Return (x, y) of the center of cell containing provided text 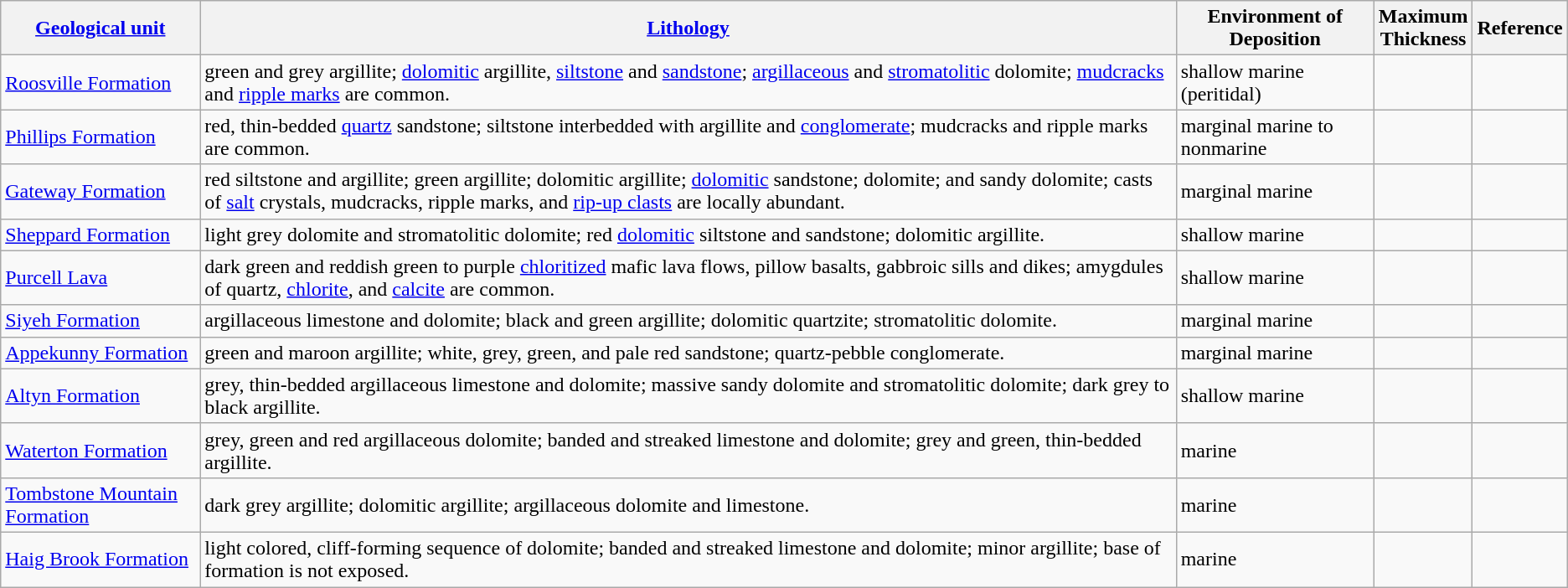
Siyeh Formation (101, 321)
grey, green and red argillaceous dolomite; banded and streaked limestone and dolomite; grey and green, thin-bedded argillite. (689, 451)
Lithology (689, 28)
Altyn Formation (101, 395)
Tombstone Mountain Formation (101, 504)
Gateway Formation (101, 191)
Haig Brook Formation (101, 560)
grey, thin-bedded argillaceous limestone and dolomite; massive sandy dolomite and stromatolitic dolomite; dark grey to black argillite. (689, 395)
red, thin-bedded quartz sandstone; siltstone interbedded with argillite and conglomerate; mudcracks and ripple marks are common. (689, 137)
MaximumThickness (1423, 28)
Phillips Formation (101, 137)
Roosville Formation (101, 82)
light colored, cliff-forming sequence of dolomite; banded and streaked limestone and dolomite; minor argillite; base of formation is not exposed. (689, 560)
light grey dolomite and stromatolitic dolomite; red dolomitic siltstone and sandstone; dolomitic argillite. (689, 235)
Purcell Lava (101, 278)
green and maroon argillite; white, grey, green, and pale red sandstone; quartz-pebble conglomerate. (689, 353)
argillaceous limestone and dolomite; black and green argillite; dolomitic quartzite; stromatolitic dolomite. (689, 321)
Appekunny Formation (101, 353)
marginal marine to nonmarine (1275, 137)
Geological unit (101, 28)
Sheppard Formation (101, 235)
Environment of Deposition (1275, 28)
dark grey argillite; dolomitic argillite; argillaceous dolomite and limestone. (689, 504)
shallow marine (peritidal) (1275, 82)
Reference (1519, 28)
Waterton Formation (101, 451)
